Extract the [X, Y] coordinate from the center of the cell holding the provided text.  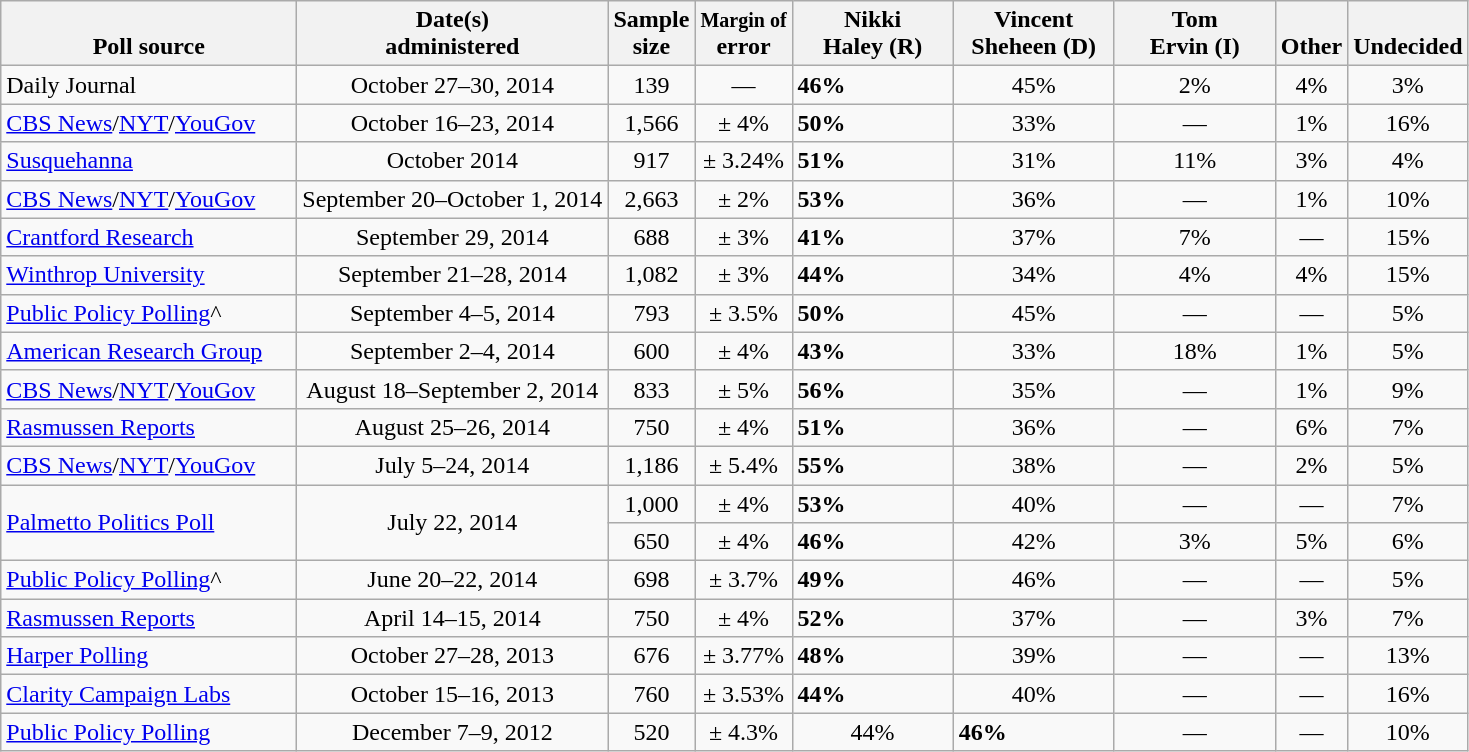
July 5–24, 2014 [452, 465]
793 [652, 313]
1,566 [652, 123]
NikkiHaley (R) [872, 34]
September 2–4, 2014 [452, 351]
TomErvin (I) [1194, 34]
1,186 [652, 465]
917 [652, 161]
± 3.7% [744, 580]
2,663 [652, 199]
Poll source [149, 34]
Crantford Research [149, 237]
American Research Group [149, 351]
October 2014 [452, 161]
± 2% [744, 199]
October 15–16, 2013 [452, 694]
13% [1408, 656]
760 [652, 694]
1,000 [652, 503]
VincentSheheen (D) [1034, 34]
September 4–5, 2014 [452, 313]
Undecided [1408, 34]
June 20–22, 2014 [452, 580]
Date(s)administered [452, 34]
October 27–28, 2013 [452, 656]
520 [652, 732]
38% [1034, 465]
43% [872, 351]
October 27–30, 2014 [452, 85]
39% [1034, 656]
Other [1311, 34]
650 [652, 542]
18% [1194, 351]
Daily Journal [149, 85]
11% [1194, 161]
September 20–October 1, 2014 [452, 199]
56% [872, 389]
9% [1408, 389]
Susquehanna [149, 161]
139 [652, 85]
± 4.3% [744, 732]
Harper Polling [149, 656]
48% [872, 656]
Public Policy Polling [149, 732]
July 22, 2014 [452, 522]
31% [1034, 161]
1,082 [652, 275]
± 5% [744, 389]
Margin oferror [744, 34]
August 18–September 2, 2014 [452, 389]
Samplesize [652, 34]
688 [652, 237]
Clarity Campaign Labs [149, 694]
41% [872, 237]
42% [1034, 542]
698 [652, 580]
Palmetto Politics Poll [149, 522]
34% [1034, 275]
Winthrop University [149, 275]
August 25–26, 2014 [452, 427]
± 3.5% [744, 313]
± 5.4% [744, 465]
600 [652, 351]
April 14–15, 2014 [452, 618]
September 21–28, 2014 [452, 275]
± 3.53% [744, 694]
September 29, 2014 [452, 237]
833 [652, 389]
52% [872, 618]
35% [1034, 389]
676 [652, 656]
± 3.77% [744, 656]
December 7–9, 2012 [452, 732]
October 16–23, 2014 [452, 123]
49% [872, 580]
55% [872, 465]
± 3.24% [744, 161]
